Return [x, y] of the center of cell containing provided text 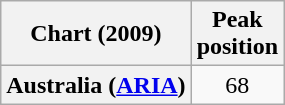
Chart (2009) [96, 34]
68 [237, 85]
Peakposition [237, 34]
Australia (ARIA) [96, 85]
